Determine the (x, y) coordinate at the center of the cell enclosing the given text.  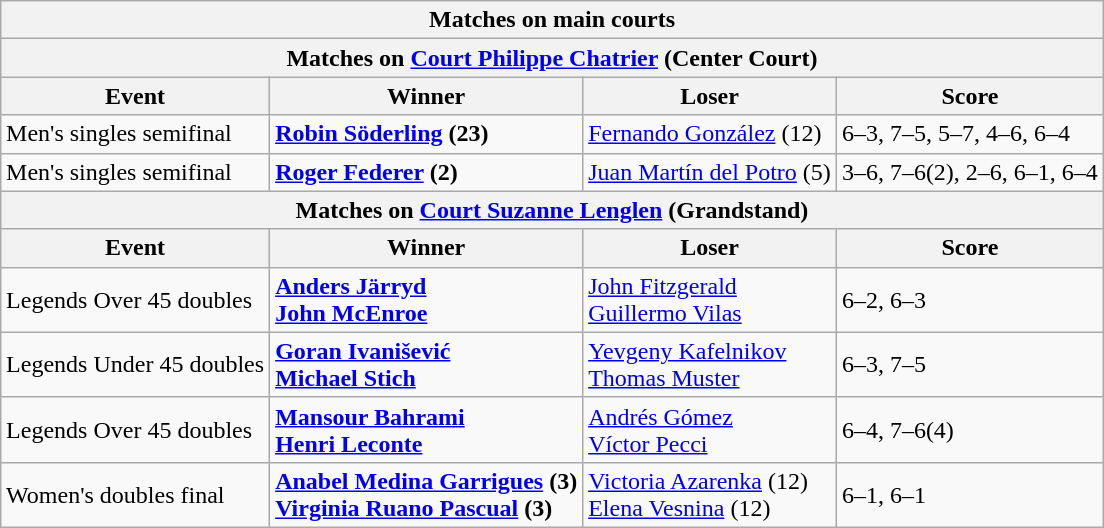
Juan Martín del Potro (5) (710, 172)
Matches on Court Philippe Chatrier (Center Court) (552, 58)
6–4, 7–6(4) (970, 430)
Yevgeny Kafelnikov Thomas Muster (710, 364)
Legends Under 45 doubles (136, 364)
6–3, 7–5, 5–7, 4–6, 6–4 (970, 134)
Goran Ivanišević Michael Stich (426, 364)
6–1, 6–1 (970, 494)
Robin Söderling (23) (426, 134)
Women's doubles final (136, 494)
3–6, 7–6(2), 2–6, 6–1, 6–4 (970, 172)
6–2, 6–3 (970, 300)
John Fitzgerald Guillermo Vilas (710, 300)
6–3, 7–5 (970, 364)
Fernando González (12) (710, 134)
Anabel Medina Garrigues (3) Virginia Ruano Pascual (3) (426, 494)
Matches on Court Suzanne Lenglen (Grandstand) (552, 210)
Matches on main courts (552, 20)
Anders Järryd John McEnroe (426, 300)
Roger Federer (2) (426, 172)
Victoria Azarenka (12) Elena Vesnina (12) (710, 494)
Mansour Bahrami Henri Leconte (426, 430)
Andrés Gómez Víctor Pecci (710, 430)
